Determine the [X, Y] coordinate at the center of the cell enclosing the given text.  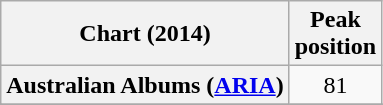
Australian Albums (ARIA) [145, 85]
Peakposition [335, 34]
Chart (2014) [145, 34]
81 [335, 85]
